Pinpoint the cell where the given text exists, returning its (X, Y) midpoint coordinate. 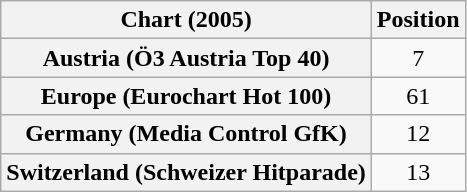
7 (418, 58)
Position (418, 20)
61 (418, 96)
Germany (Media Control GfK) (186, 134)
Europe (Eurochart Hot 100) (186, 96)
12 (418, 134)
13 (418, 172)
Chart (2005) (186, 20)
Austria (Ö3 Austria Top 40) (186, 58)
Switzerland (Schweizer Hitparade) (186, 172)
